Output the [X, Y] coordinate of the center of the cell containing the given text.  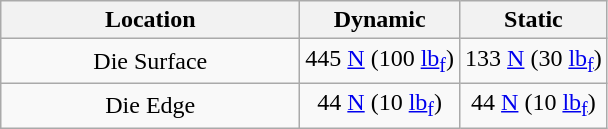
Die Surface [150, 61]
Die Edge [150, 105]
445 N (100 lbf) [380, 61]
Dynamic [380, 20]
133 N (30 lbf) [534, 61]
Static [534, 20]
Location [150, 20]
